Return [X, Y] of the center of cell containing provided text 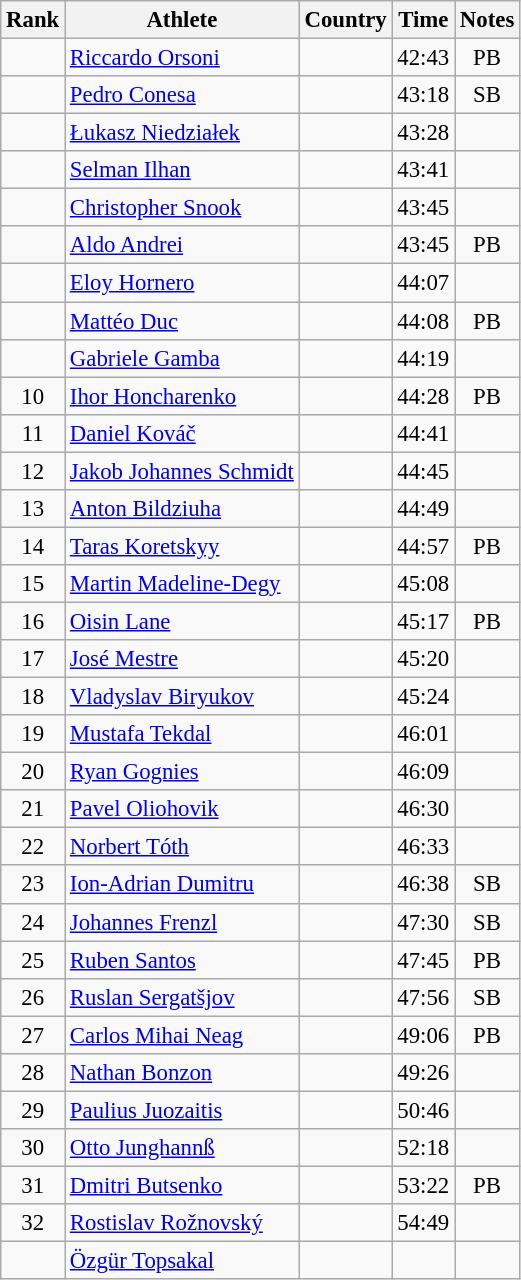
Oisin Lane [182, 621]
46:30 [424, 809]
11 [33, 433]
31 [33, 1185]
45:24 [424, 697]
46:38 [424, 885]
44:07 [424, 283]
49:26 [424, 1073]
52:18 [424, 1148]
14 [33, 546]
45:20 [424, 659]
45:17 [424, 621]
Rostislav Rožnovský [182, 1223]
43:41 [424, 170]
24 [33, 922]
Paulius Juozaitis [182, 1110]
46:09 [424, 772]
47:56 [424, 997]
29 [33, 1110]
Riccardo Orsoni [182, 58]
Łukasz Niedziałek [182, 133]
Eloy Hornero [182, 283]
49:06 [424, 1035]
Rank [33, 20]
Gabriele Gamba [182, 358]
Athlete [182, 20]
José Mestre [182, 659]
25 [33, 960]
44:08 [424, 321]
Pedro Conesa [182, 95]
32 [33, 1223]
Ion-Adrian Dumitru [182, 885]
Notes [488, 20]
46:01 [424, 734]
Country [346, 20]
23 [33, 885]
Martin Madeline-Degy [182, 584]
54:49 [424, 1223]
Mattéo Duc [182, 321]
46:33 [424, 847]
Pavel Oliohovik [182, 809]
30 [33, 1148]
47:30 [424, 922]
Jakob Johannes Schmidt [182, 471]
50:46 [424, 1110]
22 [33, 847]
44:41 [424, 433]
18 [33, 697]
Vladyslav Biryukov [182, 697]
Nathan Bonzon [182, 1073]
16 [33, 621]
28 [33, 1073]
Özgür Topsakal [182, 1261]
42:43 [424, 58]
19 [33, 734]
Daniel Kováč [182, 433]
44:28 [424, 396]
20 [33, 772]
53:22 [424, 1185]
45:08 [424, 584]
44:57 [424, 546]
12 [33, 471]
26 [33, 997]
44:49 [424, 509]
Ruben Santos [182, 960]
Dmitri Butsenko [182, 1185]
Christopher Snook [182, 208]
47:45 [424, 960]
Selman Ilhan [182, 170]
17 [33, 659]
Norbert Tóth [182, 847]
Otto Junghannß [182, 1148]
15 [33, 584]
Time [424, 20]
Aldo Andrei [182, 245]
Ruslan Sergatšjov [182, 997]
Anton Bildziuha [182, 509]
Taras Koretskyy [182, 546]
44:19 [424, 358]
Ryan Gognies [182, 772]
Ihor Honcharenko [182, 396]
27 [33, 1035]
44:45 [424, 471]
Johannes Frenzl [182, 922]
10 [33, 396]
21 [33, 809]
43:28 [424, 133]
13 [33, 509]
Mustafa Tekdal [182, 734]
43:18 [424, 95]
Carlos Mihai Neag [182, 1035]
